Search for the cell housing the specified text and yield its (x, y) center coordinate. 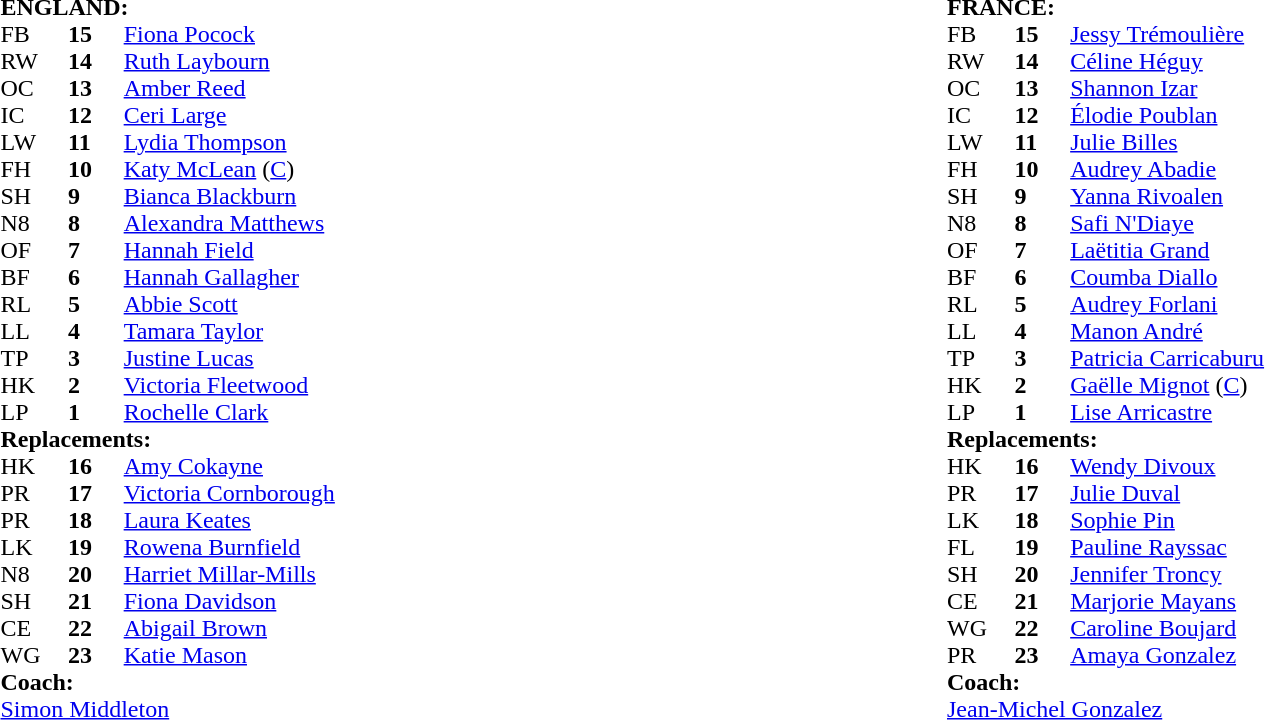
Katie Mason (328, 656)
Coach: (470, 682)
Laura Keates (328, 520)
Replacements: (470, 440)
Victoria Fleetwood (328, 386)
Bianca Blackburn (328, 196)
Katy McLean (C) (328, 170)
Hannah Gallagher (328, 278)
Harriet Millar-Mills (328, 574)
Abigail Brown (328, 628)
Alexandra Matthews (328, 224)
Justine Lucas (328, 358)
Rochelle Clark (328, 412)
Victoria Cornborough (328, 494)
Fiona Pocock (328, 34)
Rowena Burnfield (328, 548)
Fiona Davidson (328, 602)
Tamara Taylor (328, 332)
Amber Reed (328, 88)
Abbie Scott (328, 304)
Lydia Thompson (328, 142)
Hannah Field (328, 250)
Amy Cokayne (328, 466)
FL (980, 548)
Ruth Laybourn (328, 62)
Ceri Large (328, 116)
